For the text-containing cell, return its midpoint in [x, y] coordinate format. 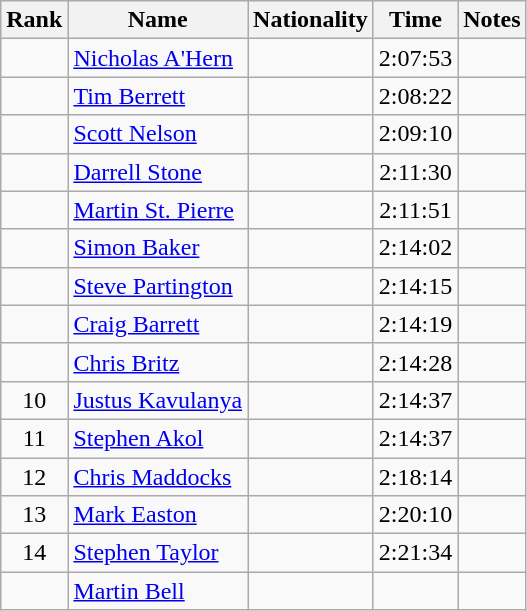
2:14:28 [415, 362]
Scott Nelson [158, 134]
Chris Britz [158, 362]
Simon Baker [158, 248]
2:20:10 [415, 515]
Justus Kavulanya [158, 400]
2:11:51 [415, 210]
2:14:02 [415, 248]
2:08:22 [415, 96]
Rank [34, 20]
Darrell Stone [158, 172]
Notes [492, 20]
2:11:30 [415, 172]
Martin Bell [158, 591]
Name [158, 20]
2:07:53 [415, 58]
Tim Berrett [158, 96]
2:14:15 [415, 286]
14 [34, 553]
Time [415, 20]
Craig Barrett [158, 324]
2:14:19 [415, 324]
10 [34, 400]
2:09:10 [415, 134]
Nationality [311, 20]
2:21:34 [415, 553]
Mark Easton [158, 515]
12 [34, 477]
2:18:14 [415, 477]
11 [34, 438]
Steve Partington [158, 286]
Martin St. Pierre [158, 210]
Chris Maddocks [158, 477]
Stephen Akol [158, 438]
13 [34, 515]
Nicholas A'Hern [158, 58]
Stephen Taylor [158, 553]
